Search for the cell housing the specified text and yield its (x, y) center coordinate. 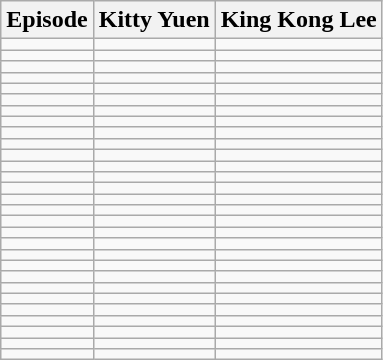
Episode (47, 20)
King Kong Lee (298, 20)
Kitty Yuen (154, 20)
